Return [X, Y] of the center of cell containing provided text 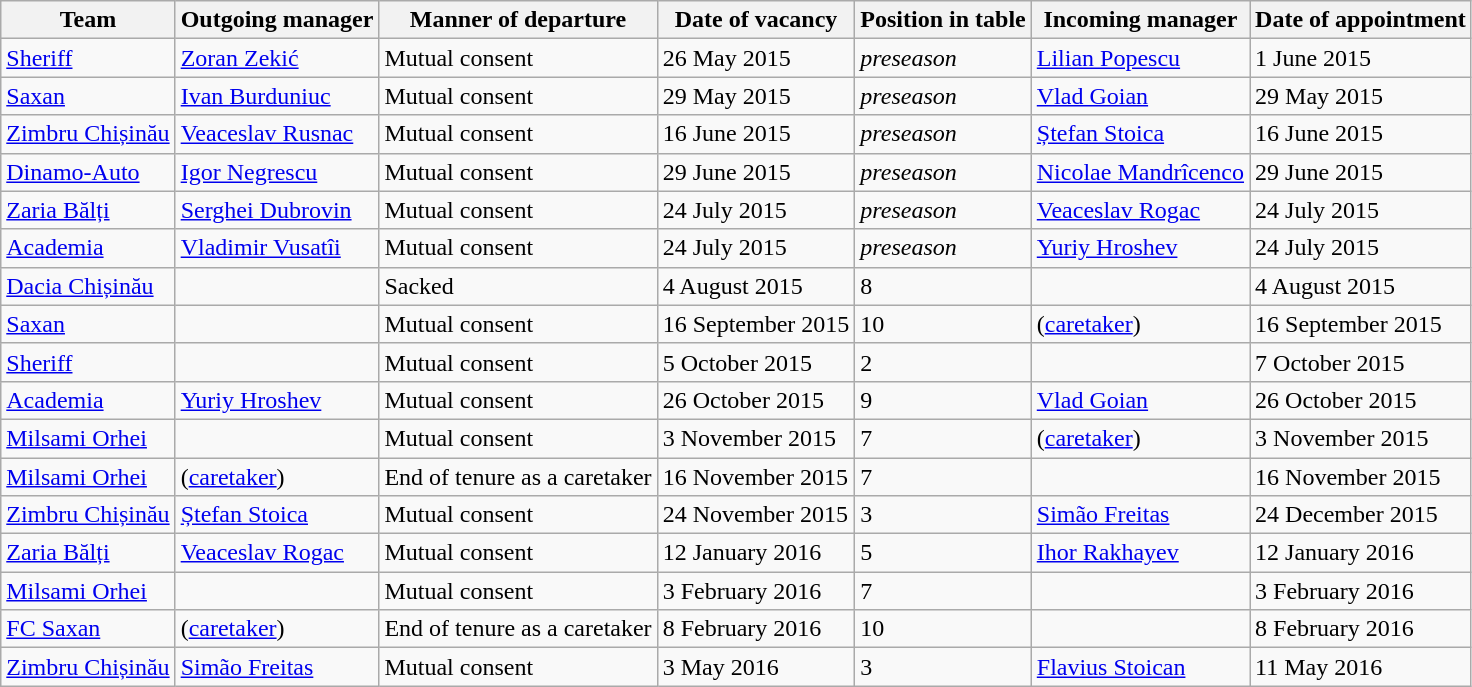
Sacked [518, 286]
Igor Negrescu [277, 172]
8 [943, 286]
9 [943, 400]
24 December 2015 [1361, 515]
Ihor Rakhayev [1140, 553]
7 October 2015 [1361, 362]
Veaceslav Rusnac [277, 134]
FC Saxan [88, 629]
Flavius Stoican [1140, 667]
Date of vacancy [756, 20]
Zoran Zekić [277, 58]
1 June 2015 [1361, 58]
Nicolae Mandrîcenco [1140, 172]
Incoming manager [1140, 20]
5 October 2015 [756, 362]
Dacia Chișinău [88, 286]
5 [943, 553]
Ivan Burduniuc [277, 96]
3 May 2016 [756, 667]
Serghei Dubrovin [277, 210]
11 May 2016 [1361, 667]
2 [943, 362]
Outgoing manager [277, 20]
Lilian Popescu [1140, 58]
Dinamo-Auto [88, 172]
Team [88, 20]
24 November 2015 [756, 515]
Manner of departure [518, 20]
Date of appointment [1361, 20]
26 May 2015 [756, 58]
Vladimir Vusatîi [277, 248]
Position in table [943, 20]
